Output the (X, Y) coordinate of the center of the cell containing the given text.  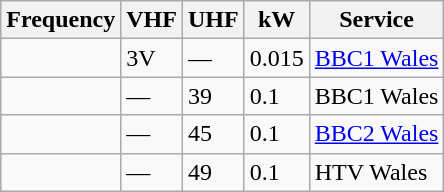
39 (213, 96)
0.015 (276, 58)
VHF (152, 20)
Frequency (61, 20)
3V (152, 58)
HTV Wales (376, 172)
45 (213, 134)
UHF (213, 20)
kW (276, 20)
Service (376, 20)
BBC2 Wales (376, 134)
49 (213, 172)
